Locate the cell with the specified text and output its (x, y) center coordinate. 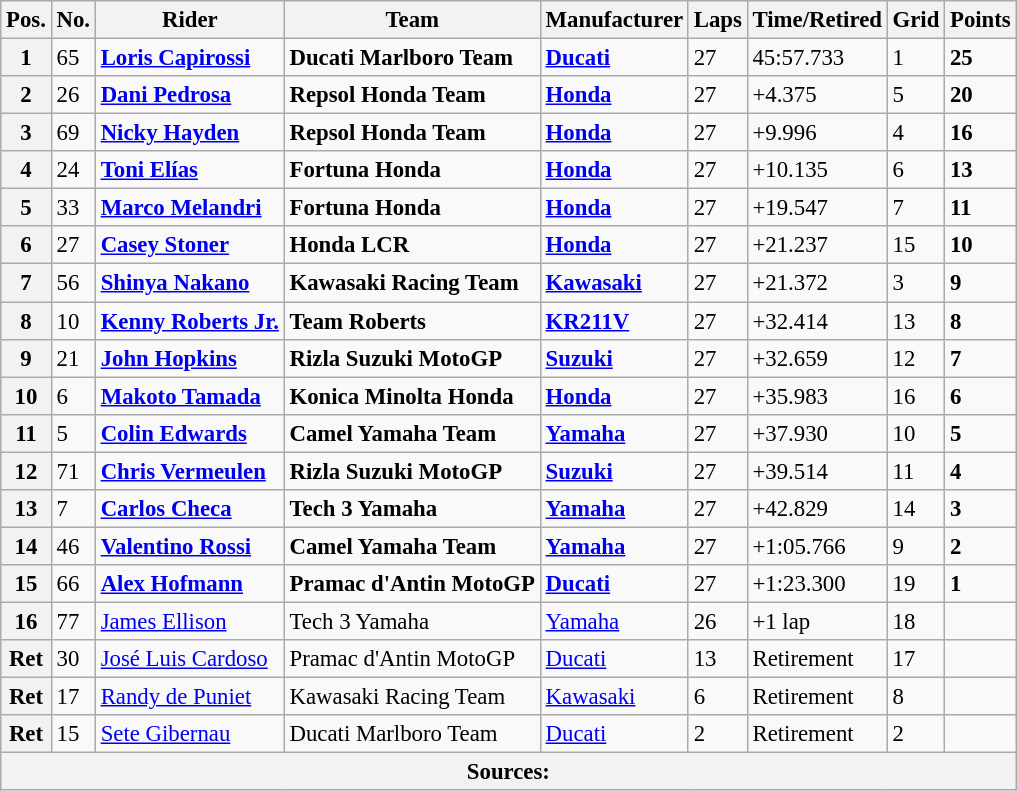
Loris Capirossi (190, 58)
Chris Vermeulen (190, 471)
Team (412, 20)
Valentino Rossi (190, 546)
+42.829 (817, 509)
Sete Gibernau (190, 734)
José Luis Cardoso (190, 659)
Toni Elías (190, 170)
+39.514 (817, 471)
Sources: (508, 772)
Konica Minolta Honda (412, 396)
+21.372 (817, 283)
30 (73, 659)
Rider (190, 20)
Nicky Hayden (190, 133)
+1:23.300 (817, 584)
19 (916, 584)
Marco Melandri (190, 208)
Points (980, 20)
Dani Pedrosa (190, 95)
+1 lap (817, 621)
Kenny Roberts Jr. (190, 321)
No. (73, 20)
James Ellison (190, 621)
+35.983 (817, 396)
Makoto Tamada (190, 396)
46 (73, 546)
+21.237 (817, 245)
Shinya Nakano (190, 283)
+4.375 (817, 95)
56 (73, 283)
+9.996 (817, 133)
Carlos Checa (190, 509)
Time/Retired (817, 20)
Grid (916, 20)
Honda LCR (412, 245)
45:57.733 (817, 58)
69 (73, 133)
Casey Stoner (190, 245)
24 (73, 170)
Colin Edwards (190, 433)
18 (916, 621)
+10.135 (817, 170)
77 (73, 621)
Manufacturer (614, 20)
Laps (718, 20)
25 (980, 58)
+37.930 (817, 433)
+32.414 (817, 321)
+1:05.766 (817, 546)
Pos. (26, 20)
+19.547 (817, 208)
20 (980, 95)
21 (73, 358)
Randy de Puniet (190, 697)
66 (73, 584)
Team Roberts (412, 321)
+32.659 (817, 358)
KR211V (614, 321)
Alex Hofmann (190, 584)
John Hopkins (190, 358)
65 (73, 58)
71 (73, 471)
33 (73, 208)
